Search for the cell housing the specified text and yield its (x, y) center coordinate. 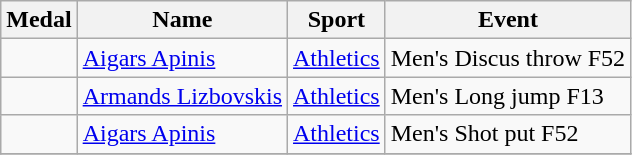
Men's Discus throw F52 (508, 58)
Men's Shot put F52 (508, 134)
Men's Long jump F13 (508, 96)
Name (182, 20)
Armands Lizbovskis (182, 96)
Event (508, 20)
Sport (337, 20)
Medal (39, 20)
